Scan for the cell matching the given text and deliver its [X, Y] coordinate at center. 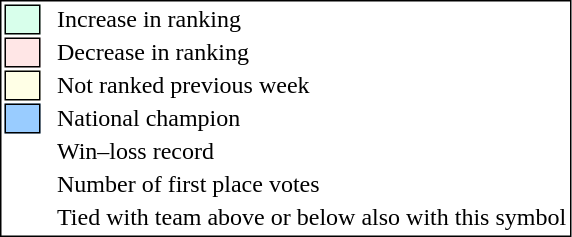
Increase in ranking [312, 19]
Number of first place votes [312, 185]
National champion [312, 119]
Not ranked previous week [312, 85]
Decrease in ranking [312, 53]
Tied with team above or below also with this symbol [312, 217]
Win–loss record [312, 151]
